Determine the [x, y] coordinate at the center of the cell enclosing the given text.  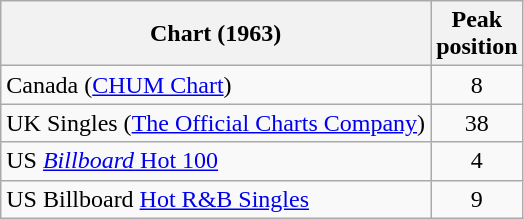
8 [477, 85]
Chart (1963) [216, 34]
38 [477, 123]
4 [477, 161]
Peakposition [477, 34]
9 [477, 199]
Canada (CHUM Chart) [216, 85]
US Billboard Hot 100 [216, 161]
US Billboard Hot R&B Singles [216, 199]
UK Singles (The Official Charts Company) [216, 123]
